Return [x, y] of the center of cell containing provided text 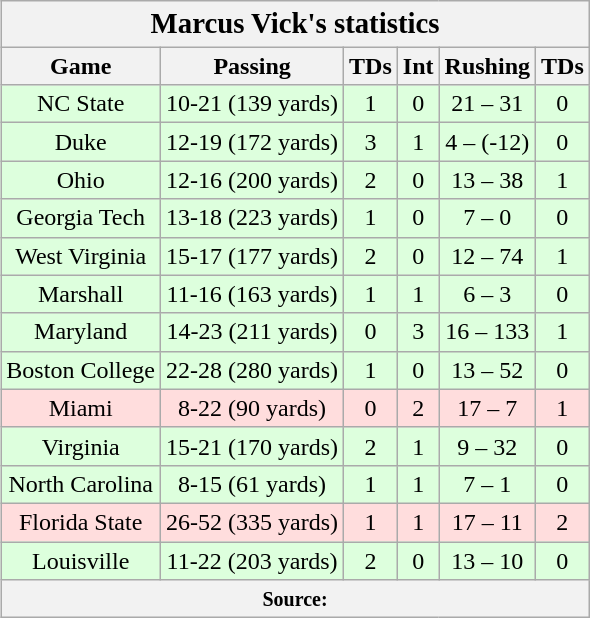
Rushing [487, 66]
13-18 (223 yards) [252, 218]
10-21 (139 yards) [252, 104]
13 – 52 [487, 370]
13 – 38 [487, 180]
9 – 32 [487, 446]
22-28 (280 yards) [252, 370]
4 – (-12) [487, 142]
11-16 (163 yards) [252, 294]
7 – 1 [487, 484]
8-22 (90 yards) [252, 408]
West Virginia [81, 256]
11-22 (203 yards) [252, 561]
14-23 (211 yards) [252, 332]
6 – 3 [487, 294]
15-17 (177 yards) [252, 256]
7 – 0 [487, 218]
12-16 (200 yards) [252, 180]
Georgia Tech [81, 218]
21 – 31 [487, 104]
Duke [81, 142]
17 – 7 [487, 408]
NC State [81, 104]
Ohio [81, 180]
Virginia [81, 446]
North Carolina [81, 484]
Marcus Vick's statistics [295, 24]
Florida State [81, 522]
12-19 (172 yards) [252, 142]
Passing [252, 66]
Int [418, 66]
12 – 74 [487, 256]
Boston College [81, 370]
Louisville [81, 561]
15-21 (170 yards) [252, 446]
26-52 (335 yards) [252, 522]
Source: [295, 599]
16 – 133 [487, 332]
Marshall [81, 294]
Game [81, 66]
17 – 11 [487, 522]
Miami [81, 408]
13 – 10 [487, 561]
Maryland [81, 332]
8-15 (61 yards) [252, 484]
